Provide the [x, y] coordinate of the cell's center where the given text is located.  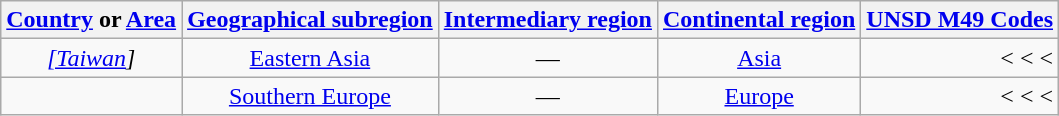
Eastern Asia [310, 58]
Geographical subregion [310, 20]
Intermediary region [548, 20]
Asia [758, 58]
UNSD M49 Codes [960, 20]
Southern Europe [310, 96]
[Taiwan] [92, 58]
Country or Area [92, 20]
Europe [758, 96]
Continental region [758, 20]
